Detect which cell encompasses the target text, then output its (x, y) center coordinate. 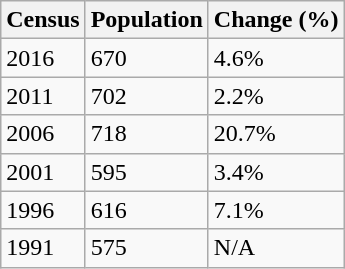
4.6% (276, 58)
616 (146, 210)
Change (%) (276, 20)
2.2% (276, 96)
718 (146, 134)
575 (146, 248)
Population (146, 20)
2011 (43, 96)
2001 (43, 172)
Census (43, 20)
1991 (43, 248)
7.1% (276, 210)
2006 (43, 134)
702 (146, 96)
2016 (43, 58)
595 (146, 172)
N/A (276, 248)
1996 (43, 210)
670 (146, 58)
3.4% (276, 172)
20.7% (276, 134)
